Pinpoint the cell where the given text exists, returning its [x, y] midpoint coordinate. 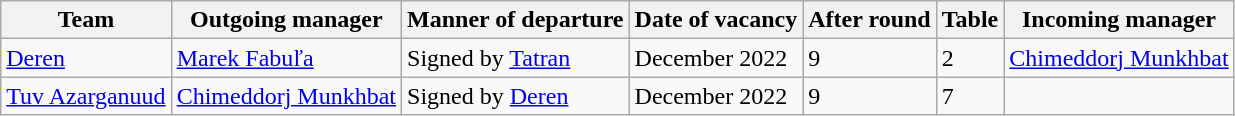
Deren [86, 58]
After round [870, 20]
Table [970, 20]
2 [970, 58]
7 [970, 96]
Signed by Tatran [516, 58]
Outgoing manager [286, 20]
Marek Fabuľa [286, 58]
Manner of departure [516, 20]
Team [86, 20]
Date of vacancy [716, 20]
Signed by Deren [516, 96]
Incoming manager [1119, 20]
Tuv Azarganuud [86, 96]
